Pinpoint the cell where the given text exists, returning its [X, Y] midpoint coordinate. 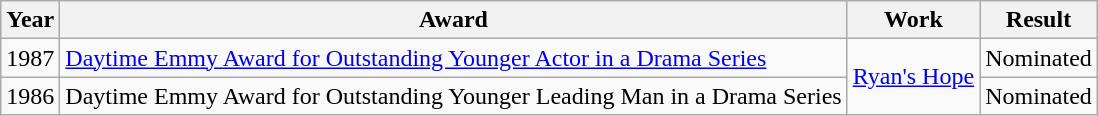
Work [913, 20]
1986 [30, 96]
Year [30, 20]
Ryan's Hope [913, 77]
Result [1039, 20]
Daytime Emmy Award for Outstanding Younger Leading Man in a Drama Series [454, 96]
Award [454, 20]
Daytime Emmy Award for Outstanding Younger Actor in a Drama Series [454, 58]
1987 [30, 58]
